Return [x, y] of the center of cell containing provided text 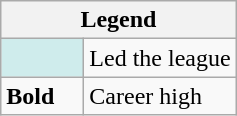
Career high [160, 96]
Led the league [160, 58]
Legend [118, 20]
Bold [42, 96]
